Scan for the cell matching the given text and deliver its [x, y] coordinate at center. 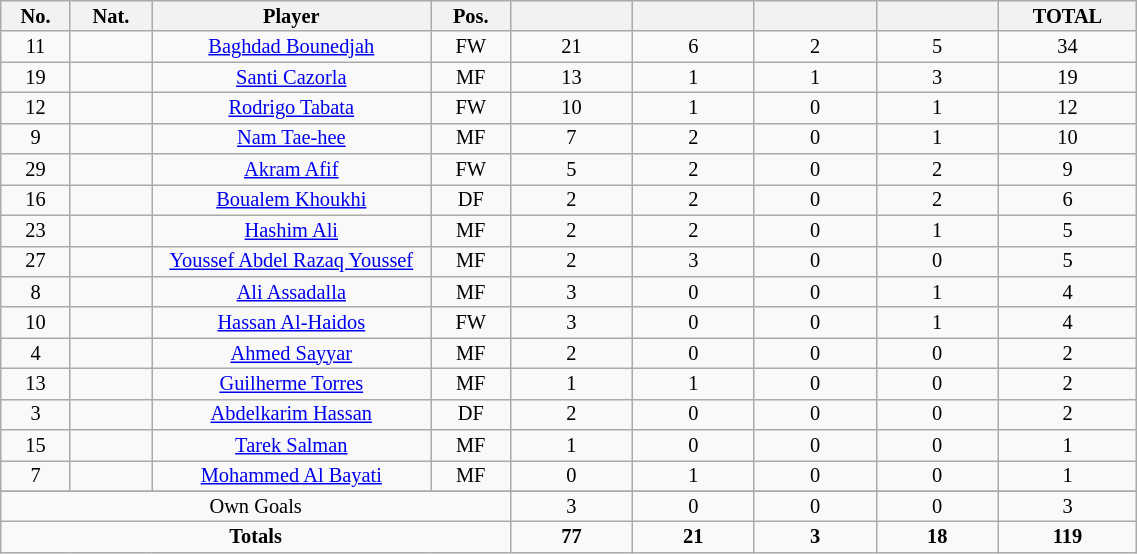
16 [36, 200]
11 [36, 46]
Guilherme Torres [292, 384]
Hashim Ali [292, 230]
Own Goals [256, 506]
Rodrigo Tabata [292, 108]
Ali Assadalla [292, 292]
77 [571, 538]
29 [36, 170]
8 [36, 292]
Mohammed Al Bayati [292, 476]
Baghdad Bounedjah [292, 46]
Boualem Khoukhi [292, 200]
No. [36, 16]
15 [36, 446]
Ahmed Sayyar [292, 354]
18 [937, 538]
Abdelkarim Hassan [292, 414]
Hassan Al-Haidos [292, 322]
27 [36, 262]
23 [36, 230]
34 [1068, 46]
Santi Cazorla [292, 78]
119 [1068, 538]
TOTAL [1068, 16]
Nam Tae-hee [292, 138]
Totals [256, 538]
Tarek Salman [292, 446]
Pos. [470, 16]
Youssef Abdel Razaq Youssef [292, 262]
Akram Afif [292, 170]
Nat. [110, 16]
Player [292, 16]
